Extract the [x, y] coordinate from the center of the cell holding the provided text.  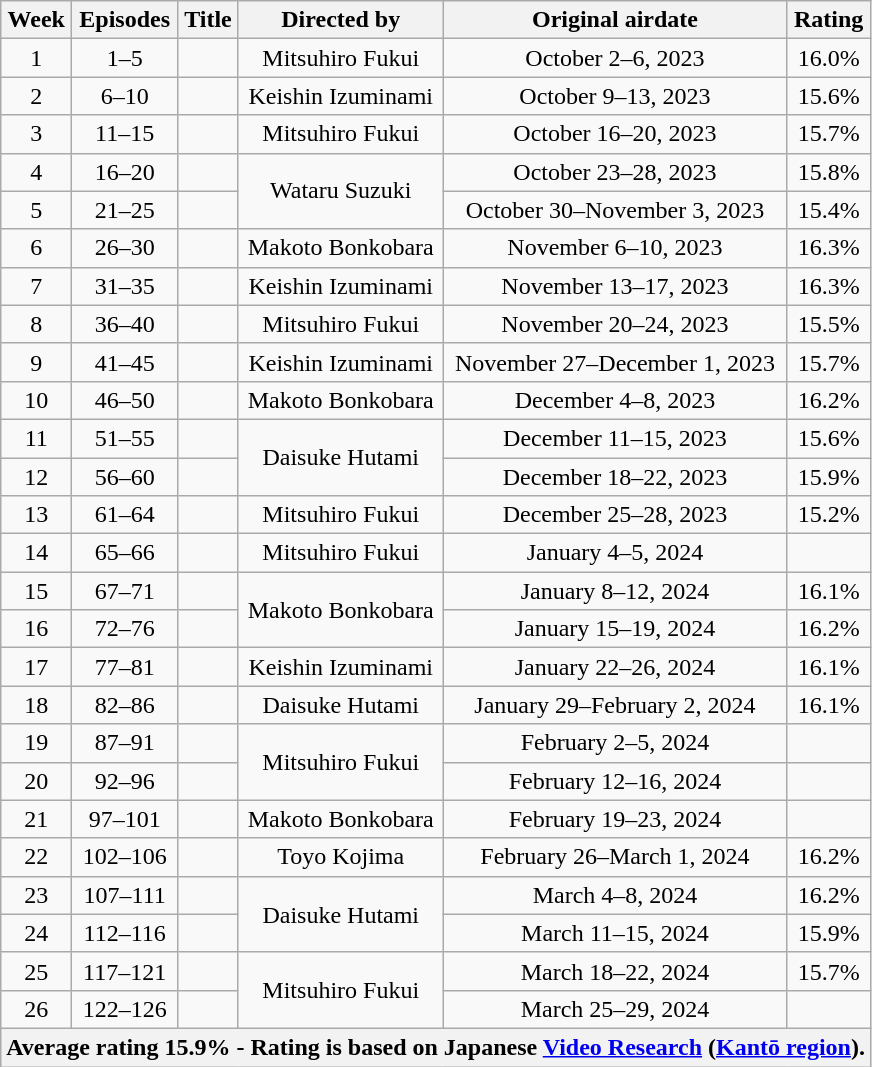
October 2–6, 2023 [615, 58]
February 26–March 1, 2024 [615, 857]
March 18–22, 2024 [615, 971]
November 27–December 1, 2023 [615, 362]
8 [36, 324]
31–35 [125, 286]
9 [36, 362]
January 4–5, 2024 [615, 553]
Title [208, 20]
Rating [829, 20]
February 2–5, 2024 [615, 743]
122–126 [125, 1009]
18 [36, 705]
97–101 [125, 819]
25 [36, 971]
November 20–24, 2023 [615, 324]
March 4–8, 2024 [615, 895]
January 22–26, 2024 [615, 667]
15.5% [829, 324]
10 [36, 400]
4 [36, 172]
Wataru Suzuki [340, 191]
107–111 [125, 895]
36–40 [125, 324]
October 30–November 3, 2023 [615, 210]
12 [36, 477]
January 29–February 2, 2024 [615, 705]
15.4% [829, 210]
24 [36, 933]
13 [36, 515]
November 6–10, 2023 [615, 248]
21–25 [125, 210]
6 [36, 248]
112–116 [125, 933]
20 [36, 781]
October 9–13, 2023 [615, 96]
21 [36, 819]
November 13–17, 2023 [615, 286]
February 19–23, 2024 [615, 819]
February 12–16, 2024 [615, 781]
61–64 [125, 515]
87–91 [125, 743]
Directed by [340, 20]
1–5 [125, 58]
92–96 [125, 781]
117–121 [125, 971]
Original airdate [615, 20]
15.2% [829, 515]
1 [36, 58]
11 [36, 438]
Average rating 15.9% - Rating is based on Japanese Video Research (Kantō region). [436, 1047]
16.0% [829, 58]
Toyo Kojima [340, 857]
15.8% [829, 172]
December 18–22, 2023 [615, 477]
December 25–28, 2023 [615, 515]
7 [36, 286]
72–76 [125, 629]
January 8–12, 2024 [615, 591]
December 11–15, 2023 [615, 438]
26–30 [125, 248]
41–45 [125, 362]
17 [36, 667]
January 15–19, 2024 [615, 629]
14 [36, 553]
6–10 [125, 96]
16 [36, 629]
22 [36, 857]
15 [36, 591]
26 [36, 1009]
3 [36, 134]
October 16–20, 2023 [615, 134]
2 [36, 96]
67–71 [125, 591]
16–20 [125, 172]
March 25–29, 2024 [615, 1009]
19 [36, 743]
December 4–8, 2023 [615, 400]
Week [36, 20]
65–66 [125, 553]
51–55 [125, 438]
October 23–28, 2023 [615, 172]
82–86 [125, 705]
46–50 [125, 400]
5 [36, 210]
March 11–15, 2024 [615, 933]
Episodes [125, 20]
102–106 [125, 857]
77–81 [125, 667]
11–15 [125, 134]
23 [36, 895]
56–60 [125, 477]
